Output the (x, y) coordinate of the center of the cell containing the given text.  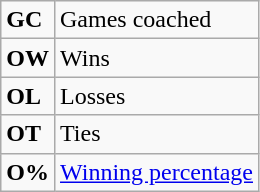
Ties (156, 134)
OL (28, 96)
Losses (156, 96)
OT (28, 134)
O% (28, 172)
Winning percentage (156, 172)
OW (28, 58)
Wins (156, 58)
GC (28, 20)
Games coached (156, 20)
